Identify which cell holds the provided text, then report its (x, y) central coordinate. 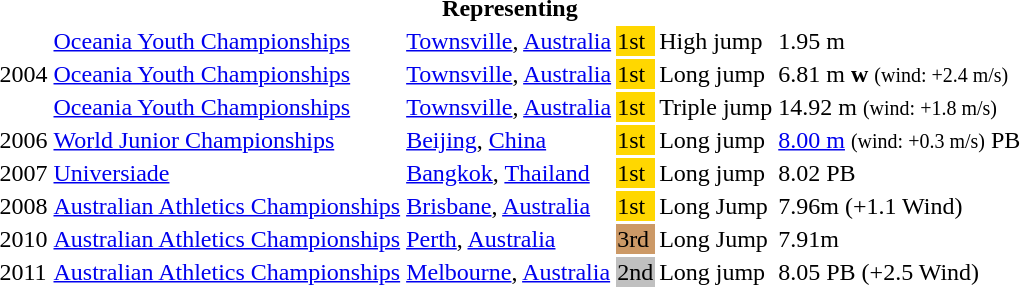
3rd (636, 239)
Brisbane, Australia (509, 206)
Perth, Australia (509, 239)
Triple jump (716, 107)
Universiade (227, 173)
Melbourne, Australia (509, 272)
2nd (636, 272)
Bangkok, Thailand (509, 173)
Beijing, China (509, 140)
High jump (716, 41)
World Junior Championships (227, 140)
